Extract the (x, y) coordinate from the center of the cell holding the provided text.  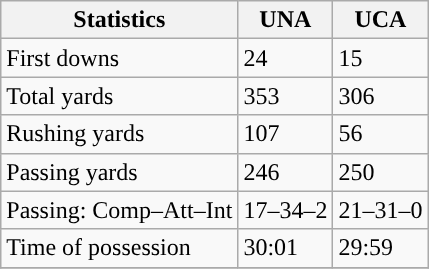
Rushing yards (120, 134)
21–31–0 (380, 210)
Passing yards (120, 172)
30:01 (286, 248)
Passing: Comp–Att–Int (120, 210)
UCA (380, 20)
56 (380, 134)
Total yards (120, 96)
107 (286, 134)
306 (380, 96)
Statistics (120, 20)
15 (380, 58)
UNA (286, 20)
Time of possession (120, 248)
First downs (120, 58)
246 (286, 172)
29:59 (380, 248)
17–34–2 (286, 210)
353 (286, 96)
24 (286, 58)
250 (380, 172)
